Determine the (X, Y) coordinate at the center of the cell enclosing the given text.  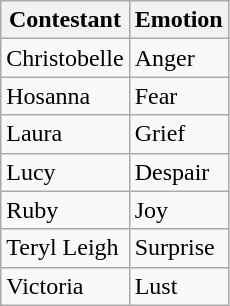
Lust (178, 286)
Laura (65, 134)
Despair (178, 172)
Christobelle (65, 58)
Ruby (65, 210)
Victoria (65, 286)
Grief (178, 134)
Joy (178, 210)
Teryl Leigh (65, 248)
Anger (178, 58)
Surprise (178, 248)
Fear (178, 96)
Lucy (65, 172)
Hosanna (65, 96)
Contestant (65, 20)
Emotion (178, 20)
